Provide the [X, Y] coordinate of the cell's center where the given text is located.  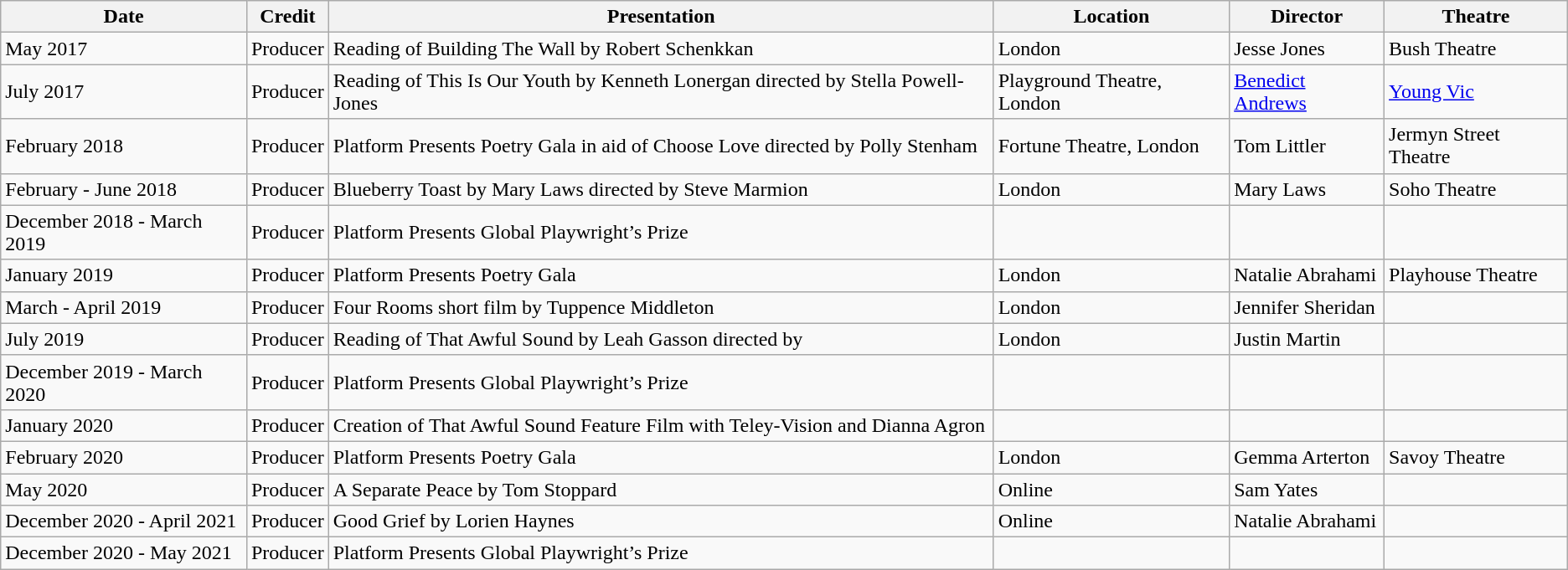
Four Rooms short film by Tuppence Middleton [661, 307]
Fortune Theatre, London [1112, 146]
January 2020 [124, 425]
Presentation [661, 17]
Theatre [1476, 17]
January 2019 [124, 275]
December 2020 - May 2021 [124, 553]
February 2018 [124, 146]
Reading of That Awful Sound by Leah Gasson directed by [661, 339]
Savoy Theatre [1476, 457]
Jermyn Street Theatre [1476, 146]
A Separate Peace by Tom Stoppard [661, 490]
December 2018 - March 2019 [124, 233]
Sam Yates [1307, 490]
Blueberry Toast by Mary Laws directed by Steve Marmion [661, 189]
Playhouse Theatre [1476, 275]
July 2017 [124, 92]
Reading of This Is Our Youth by Kenneth Lonergan directed by Stella Powell-Jones [661, 92]
Director [1307, 17]
Benedict Andrews [1307, 92]
May 2020 [124, 490]
Bush Theatre [1476, 49]
Good Grief by Lorien Haynes [661, 521]
February - June 2018 [124, 189]
Tom Littler [1307, 146]
Reading of Building The Wall by Robert Schenkkan [661, 49]
Mary Laws [1307, 189]
Playground Theatre, London [1112, 92]
March - April 2019 [124, 307]
Gemma Arterton [1307, 457]
Young Vic [1476, 92]
Date [124, 17]
Creation of That Awful Sound Feature Film with Teley-Vision and Dianna Agron [661, 425]
February 2020 [124, 457]
Credit [287, 17]
July 2019 [124, 339]
Justin Martin [1307, 339]
December 2020 - April 2021 [124, 521]
Location [1112, 17]
May 2017 [124, 49]
Jennifer Sheridan [1307, 307]
December 2019 - March 2020 [124, 382]
Soho Theatre [1476, 189]
Platform Presents Poetry Gala in aid of Choose Love directed by Polly Stenham [661, 146]
Jesse Jones [1307, 49]
